Provide the [x, y] coordinate of the cell's center where the given text is located.  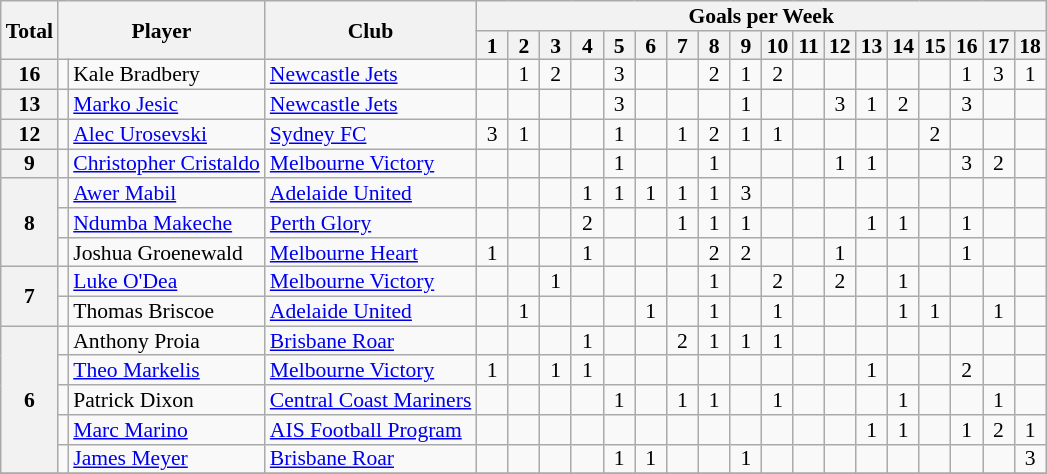
15 [935, 46]
Perth Glory [371, 223]
AIS Football Program [371, 430]
17 [999, 46]
Player [162, 30]
James Meyer [166, 459]
Sydney FC [371, 134]
18 [1030, 46]
Thomas Briscoe [166, 312]
Club [371, 30]
Goals per Week [761, 16]
10 [778, 46]
Patrick Dixon [166, 400]
4 [587, 46]
Christopher Cristaldo [166, 164]
Awer Mabil [166, 193]
Marc Marino [166, 430]
Anthony Proia [166, 341]
Central Coast Mariners [371, 400]
Luke O'Dea [166, 282]
Theo Markelis [166, 371]
Ndumba Makeche [166, 223]
Joshua Groenewald [166, 253]
14 [903, 46]
11 [808, 46]
Total [30, 30]
Kale Bradbery [166, 75]
Alec Urosevski [166, 134]
5 [619, 46]
Marko Jesic [166, 105]
Melbourne Heart [371, 253]
